Locate the cell with the specified text and output its [X, Y] center coordinate. 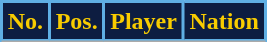
No. [26, 22]
Nation [224, 22]
Player [144, 22]
Pos. [76, 22]
